Locate the cell with the specified text and output its (X, Y) center coordinate. 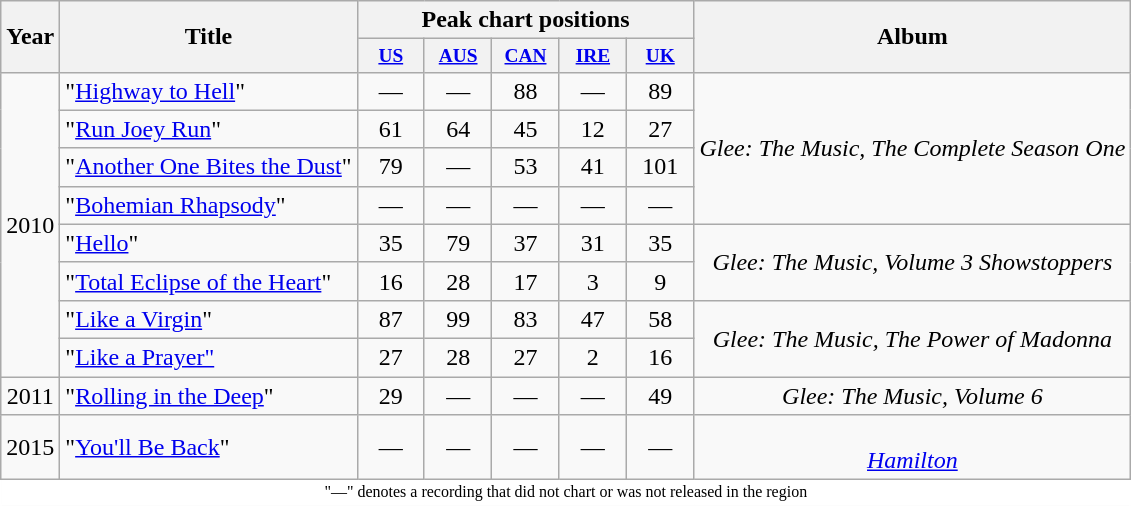
89 (660, 91)
UK (660, 56)
"You'll Be Back" (208, 448)
17 (526, 281)
83 (526, 319)
"Rolling in the Deep" (208, 396)
"Like a Prayer" (208, 357)
Year (30, 36)
45 (526, 129)
US (390, 56)
AUS (458, 56)
61 (390, 129)
3 (592, 281)
2010 (30, 224)
12 (592, 129)
2 (592, 357)
64 (458, 129)
31 (592, 243)
Title (208, 36)
9 (660, 281)
Album (912, 36)
99 (458, 319)
47 (592, 319)
CAN (526, 56)
"Highway to Hell" (208, 91)
Glee: The Music, Volume 6 (912, 396)
Glee: The Music, The Complete Season One (912, 148)
Peak chart positions (526, 20)
2011 (30, 396)
101 (660, 167)
37 (526, 243)
41 (592, 167)
IRE (592, 56)
"Bohemian Rhapsody" (208, 205)
"Total Eclipse of the Heart" (208, 281)
53 (526, 167)
58 (660, 319)
"Hello" (208, 243)
88 (526, 91)
87 (390, 319)
Hamilton (912, 448)
29 (390, 396)
Glee: The Music, The Power of Madonna (912, 338)
"Another One Bites the Dust" (208, 167)
"—" denotes a recording that did not chart or was not released in the region (566, 492)
"Like a Virgin" (208, 319)
2015 (30, 448)
"Run Joey Run" (208, 129)
Glee: The Music, Volume 3 Showstoppers (912, 262)
49 (660, 396)
